Determine the [x, y] coordinate at the center of the cell enclosing the given text.  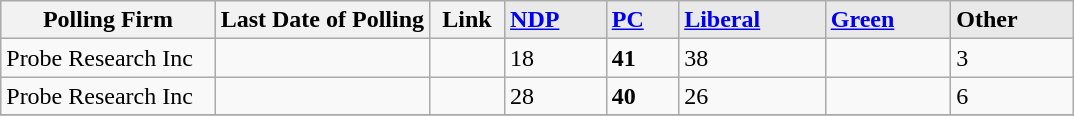
Link [468, 20]
3 [1012, 58]
Other [1012, 20]
18 [556, 58]
Liberal [752, 20]
40 [642, 96]
38 [752, 58]
NDP [556, 20]
6 [1012, 96]
41 [642, 58]
28 [556, 96]
Green [888, 20]
PC [642, 20]
Last Date of Polling [322, 20]
26 [752, 96]
Polling Firm [108, 20]
